Capture the cell that displays the provided text and extract its (x, y) central coordinate. 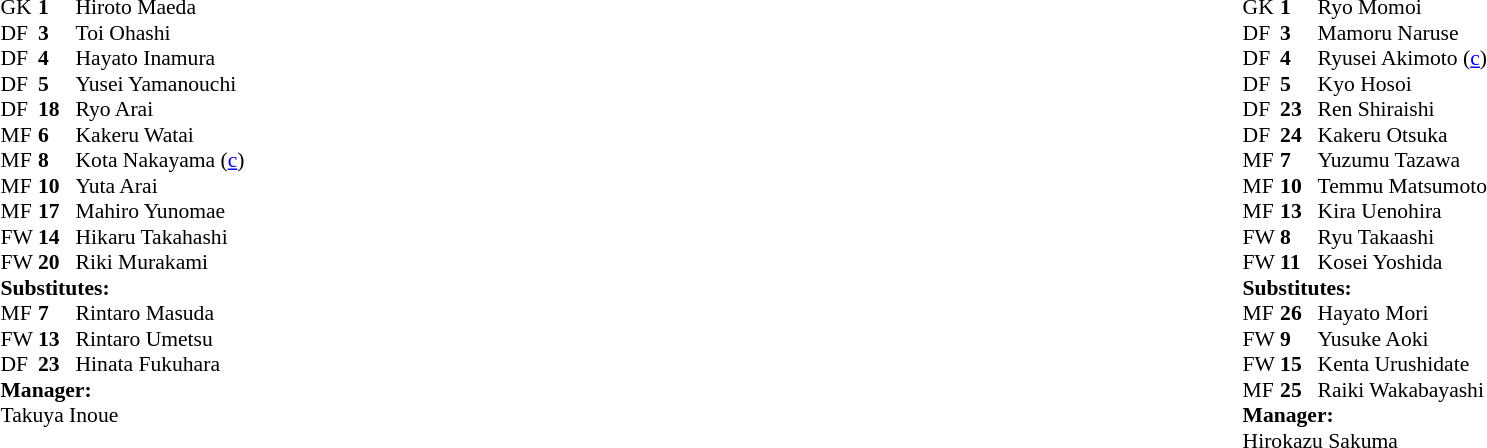
14 (57, 237)
Toi Ohashi (160, 33)
Riki Murakami (160, 263)
Kota Nakayama (c) (160, 161)
Temmu Matsumoto (1402, 186)
Rintaro Masuda (160, 313)
6 (57, 135)
Yusuke Aoki (1402, 339)
Ren Shiraishi (1402, 109)
Raiki Wakabayashi (1402, 390)
Ryo Arai (160, 109)
17 (57, 211)
Ryu Takaashi (1402, 237)
Yuta Arai (160, 186)
Kyo Hosoi (1402, 84)
15 (1299, 365)
20 (57, 263)
25 (1299, 390)
Hayato Mori (1402, 313)
Hikaru Takahashi (160, 237)
Kenta Urushidate (1402, 365)
11 (1299, 263)
Ryusei Akimoto (c) (1402, 59)
24 (1299, 135)
18 (57, 109)
Yuzumu Tazawa (1402, 161)
Hinata Fukuhara (160, 365)
Kakeru Watai (160, 135)
Kira Uenohira (1402, 211)
26 (1299, 313)
Yusei Yamanouchi (160, 84)
Kakeru Otsuka (1402, 135)
Takuya Inoue (122, 415)
Rintaro Umetsu (160, 339)
Hayato Inamura (160, 59)
Mamoru Naruse (1402, 33)
9 (1299, 339)
Kosei Yoshida (1402, 263)
Mahiro Yunomae (160, 211)
